Output the (X, Y) coordinate of the center of the cell containing the given text.  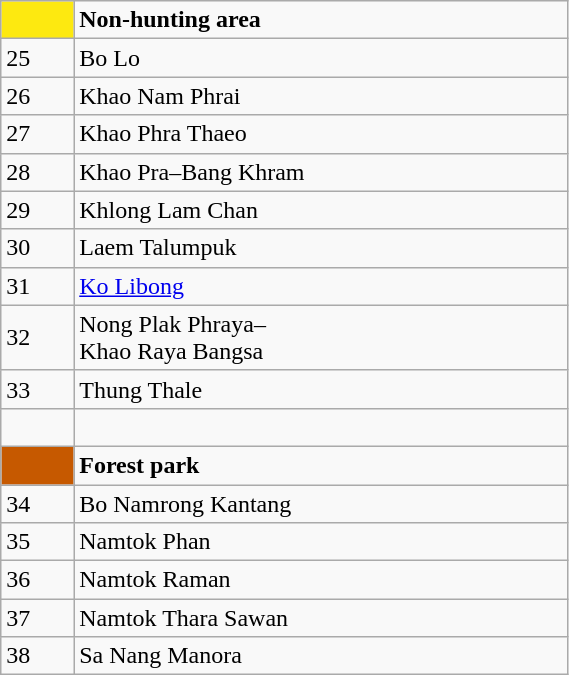
Nong Plak Phraya–Khao Raya Bangsa (321, 338)
Laem Talumpuk (321, 248)
Bo Namrong Kantang (321, 503)
29 (38, 210)
25 (38, 58)
33 (38, 389)
Ko Libong (321, 286)
Non-hunting area (321, 20)
30 (38, 248)
28 (38, 172)
Khao Nam Phrai (321, 96)
38 (38, 656)
Namtok Phan (321, 542)
34 (38, 503)
27 (38, 134)
32 (38, 338)
31 (38, 286)
Khlong Lam Chan (321, 210)
26 (38, 96)
36 (38, 580)
Namtok Raman (321, 580)
Sa Nang Manora (321, 656)
Thung Thale (321, 389)
Khao Pra–Bang Khram (321, 172)
Bo Lo (321, 58)
35 (38, 542)
37 (38, 618)
Forest park (321, 465)
Namtok Thara Sawan (321, 618)
Khao Phra Thaeo (321, 134)
